Output the [x, y] coordinate of the center of the cell containing the given text.  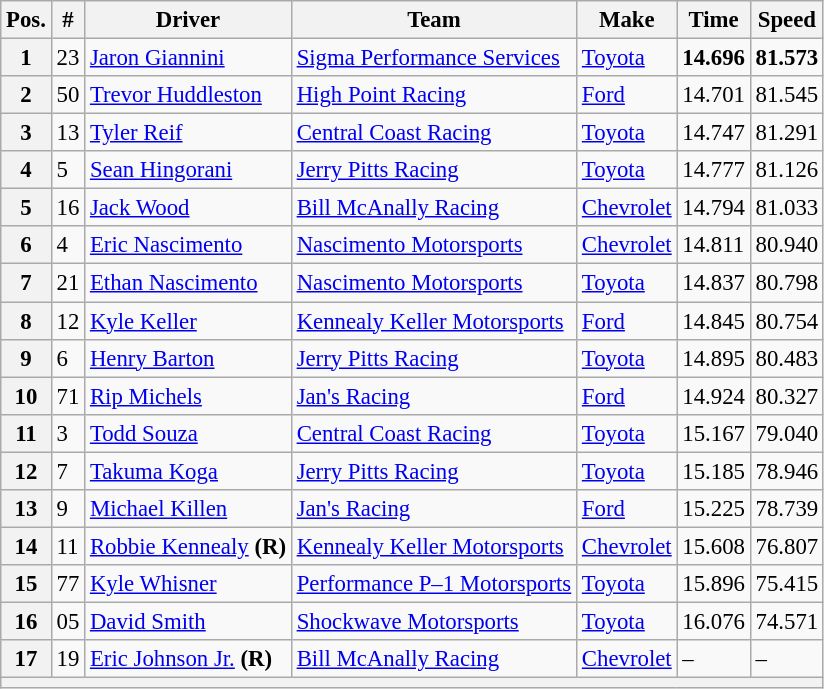
14.895 [714, 358]
Eric Nascimento [188, 245]
14.924 [714, 396]
81.033 [786, 208]
21 [68, 283]
Shockwave Motorsports [434, 621]
Make [627, 20]
15 [26, 584]
Driver [188, 20]
Pos. [26, 20]
Tyler Reif [188, 133]
15.608 [714, 546]
8 [26, 321]
80.754 [786, 321]
Team [434, 20]
14.811 [714, 245]
David Smith [188, 621]
Kyle Whisner [188, 584]
Takuma Koga [188, 471]
# [68, 20]
75.415 [786, 584]
14.747 [714, 133]
15.185 [714, 471]
81.291 [786, 133]
76.807 [786, 546]
14.696 [714, 58]
81.126 [786, 170]
16.076 [714, 621]
14.701 [714, 95]
14.837 [714, 283]
50 [68, 95]
14.777 [714, 170]
80.327 [786, 396]
81.545 [786, 95]
Kyle Keller [188, 321]
15.896 [714, 584]
19 [68, 659]
14.845 [714, 321]
74.571 [786, 621]
Michael Killen [188, 509]
Speed [786, 20]
71 [68, 396]
80.483 [786, 358]
2 [26, 95]
Eric Johnson Jr. (R) [188, 659]
10 [26, 396]
Performance P–1 Motorsports [434, 584]
17 [26, 659]
Time [714, 20]
1 [26, 58]
Henry Barton [188, 358]
Trevor Huddleston [188, 95]
78.739 [786, 509]
78.946 [786, 471]
23 [68, 58]
Rip Michels [188, 396]
81.573 [786, 58]
Robbie Kennealy (R) [188, 546]
Jaron Giannini [188, 58]
Sean Hingorani [188, 170]
80.940 [786, 245]
Jack Wood [188, 208]
15.167 [714, 433]
High Point Racing [434, 95]
14.794 [714, 208]
Todd Souza [188, 433]
Ethan Nascimento [188, 283]
15.225 [714, 509]
05 [68, 621]
77 [68, 584]
14 [26, 546]
79.040 [786, 433]
Sigma Performance Services [434, 58]
80.798 [786, 283]
